Identify which cell holds the provided text, then report its (x, y) central coordinate. 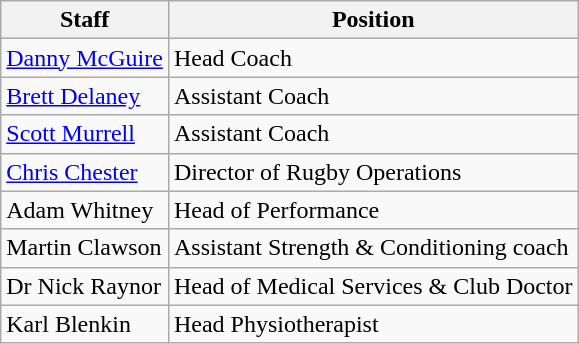
Danny McGuire (85, 58)
Scott Murrell (85, 134)
Martin Clawson (85, 248)
Staff (85, 20)
Director of Rugby Operations (373, 172)
Karl Blenkin (85, 324)
Head Physiotherapist (373, 324)
Chris Chester (85, 172)
Dr Nick Raynor (85, 286)
Head of Medical Services & Club Doctor (373, 286)
Adam Whitney (85, 210)
Assistant Strength & Conditioning coach (373, 248)
Head Coach (373, 58)
Head of Performance (373, 210)
Brett Delaney (85, 96)
Position (373, 20)
